Pinpoint the cell where the given text exists, returning its (X, Y) midpoint coordinate. 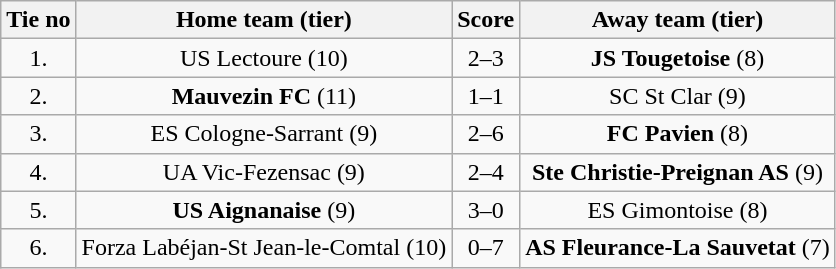
3. (38, 134)
6. (38, 248)
Forza Labéjan-St Jean-le-Comtal (10) (264, 248)
Away team (tier) (678, 20)
4. (38, 172)
2–4 (486, 172)
JS Tougetoise (8) (678, 58)
UA Vic-Fezensac (9) (264, 172)
1. (38, 58)
Tie no (38, 20)
3–0 (486, 210)
ES Gimontoise (8) (678, 210)
2–6 (486, 134)
2–3 (486, 58)
Score (486, 20)
Home team (tier) (264, 20)
2. (38, 96)
Ste Christie-Preignan AS (9) (678, 172)
SC St Clar (9) (678, 96)
FC Pavien (8) (678, 134)
ES Cologne-Sarrant (9) (264, 134)
US Lectoure (10) (264, 58)
AS Fleurance-La Sauvetat (7) (678, 248)
Mauvezin FC (11) (264, 96)
5. (38, 210)
0–7 (486, 248)
1–1 (486, 96)
US Aignanaise (9) (264, 210)
